Find where the given text appears and provide that cell's center as (X, Y) coordinate. 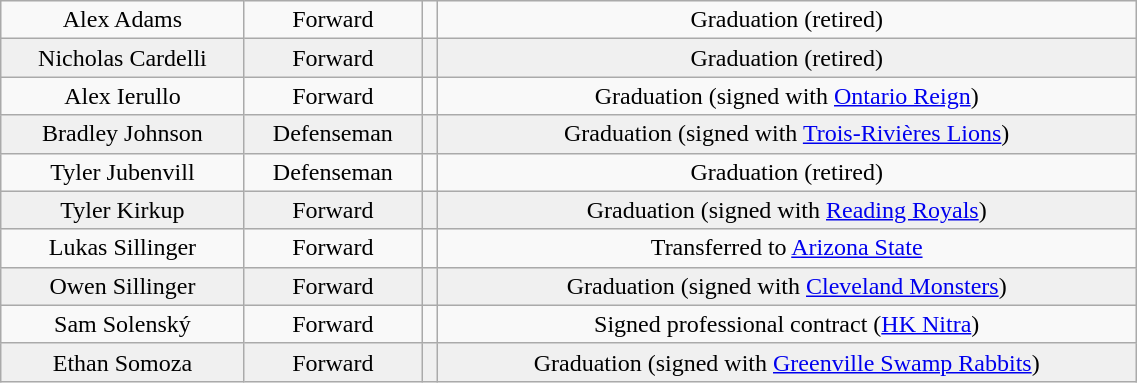
Sam Solenský (122, 324)
Transferred to Arizona State (787, 248)
Graduation (signed with Ontario Reign) (787, 96)
Graduation (signed with Trois-Rivières Lions) (787, 134)
Tyler Jubenvill (122, 172)
Graduation (signed with Reading Royals) (787, 210)
Alex Ierullo (122, 96)
Tyler Kirkup (122, 210)
Signed professional contract (HK Nitra) (787, 324)
Nicholas Cardelli (122, 58)
Alex Adams (122, 20)
Ethan Somoza (122, 362)
Graduation (signed with Cleveland Monsters) (787, 286)
Bradley Johnson (122, 134)
Owen Sillinger (122, 286)
Graduation (signed with Greenville Swamp Rabbits) (787, 362)
Lukas Sillinger (122, 248)
